Return [X, Y] of the center of cell containing provided text 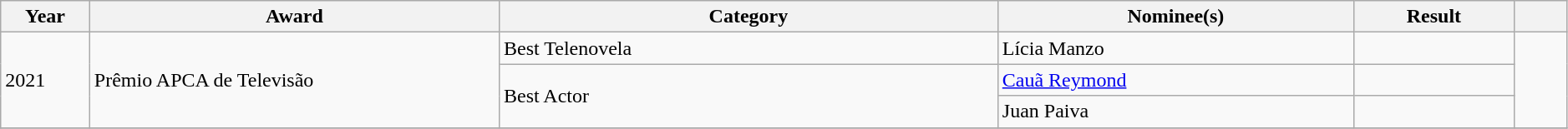
2021 [45, 80]
Result [1434, 17]
Award [294, 17]
Lícia Manzo [1175, 48]
Best Actor [748, 96]
Category [748, 17]
Best Telenovela [748, 48]
Cauã Reymond [1175, 80]
Juan Paiva [1175, 112]
Year [45, 17]
Prêmio APCA de Televisão [294, 80]
Nominee(s) [1175, 17]
